Output the [x, y] coordinate of the center of the cell containing the given text.  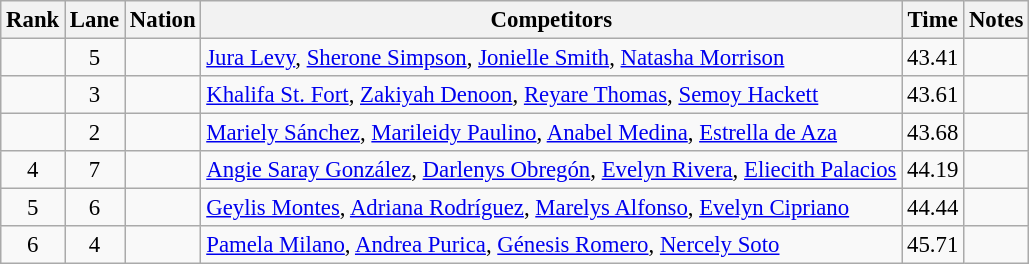
44.19 [933, 170]
Khalifa St. Fort, Zakiyah Denoon, Reyare Thomas, Semoy Hackett [552, 95]
44.44 [933, 208]
43.68 [933, 133]
Lane [95, 20]
7 [95, 170]
Rank [33, 20]
Competitors [552, 20]
Geylis Montes, Adriana Rodríguez, Marelys Alfonso, Evelyn Cipriano [552, 208]
Nation [163, 20]
Mariely Sánchez, Marileidy Paulino, Anabel Medina, Estrella de Aza [552, 133]
45.71 [933, 245]
Pamela Milano, Andrea Purica, Génesis Romero, Nercely Soto [552, 245]
Notes [996, 20]
Angie Saray González, Darlenys Obregón, Evelyn Rivera, Eliecith Palacios [552, 170]
43.61 [933, 95]
43.41 [933, 58]
3 [95, 95]
2 [95, 133]
Time [933, 20]
Jura Levy, Sherone Simpson, Jonielle Smith, Natasha Morrison [552, 58]
